Find where the given text appears and provide that cell's center as [X, Y] coordinate. 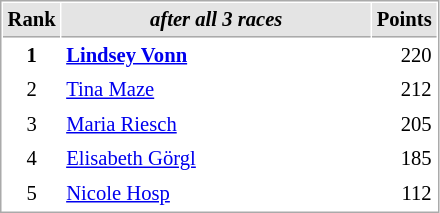
5 [32, 194]
Rank [32, 20]
4 [32, 158]
205 [404, 124]
112 [404, 194]
Tina Maze [216, 90]
220 [404, 56]
212 [404, 90]
185 [404, 158]
1 [32, 56]
Elisabeth Görgl [216, 158]
2 [32, 90]
Points [404, 20]
Maria Riesch [216, 124]
after all 3 races [216, 20]
Nicole Hosp [216, 194]
3 [32, 124]
Lindsey Vonn [216, 56]
